Locate the cell with the specified text and output its [x, y] center coordinate. 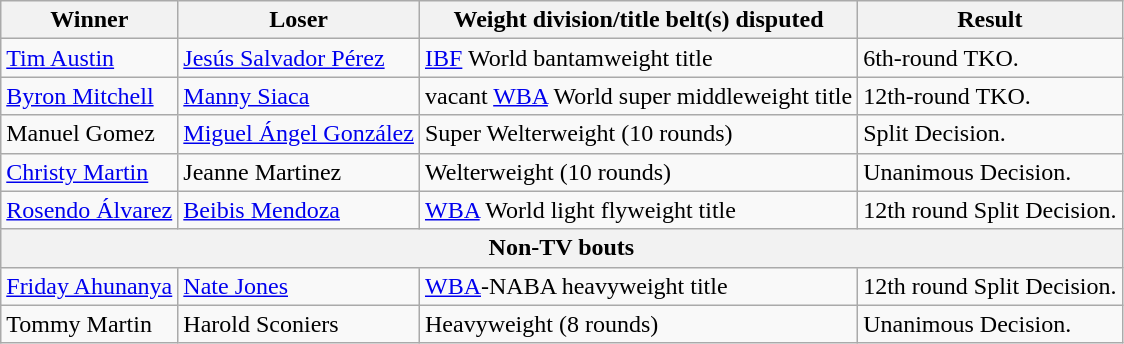
Tommy Martin [90, 324]
Manuel Gomez [90, 134]
Loser [299, 20]
Nate Jones [299, 286]
Non-TV bouts [562, 248]
12th-round TKO. [990, 96]
Friday Ahunanya [90, 286]
Manny Siaca [299, 96]
Miguel Ángel González [299, 134]
Winner [90, 20]
Weight division/title belt(s) disputed [638, 20]
Super Welterweight (10 rounds) [638, 134]
vacant WBA World super middleweight title [638, 96]
Tim Austin [90, 58]
WBA World light flyweight title [638, 210]
Jeanne Martinez [299, 172]
Beibis Mendoza [299, 210]
Christy Martin [90, 172]
Jesús Salvador Pérez [299, 58]
Harold Sconiers [299, 324]
Heavyweight (8 rounds) [638, 324]
WBA-NABA heavyweight title [638, 286]
6th-round TKO. [990, 58]
Split Decision. [990, 134]
Result [990, 20]
Byron Mitchell [90, 96]
IBF World bantamweight title [638, 58]
Welterweight (10 rounds) [638, 172]
Rosendo Álvarez [90, 210]
